Output the [X, Y] coordinate of the center of the cell containing the given text.  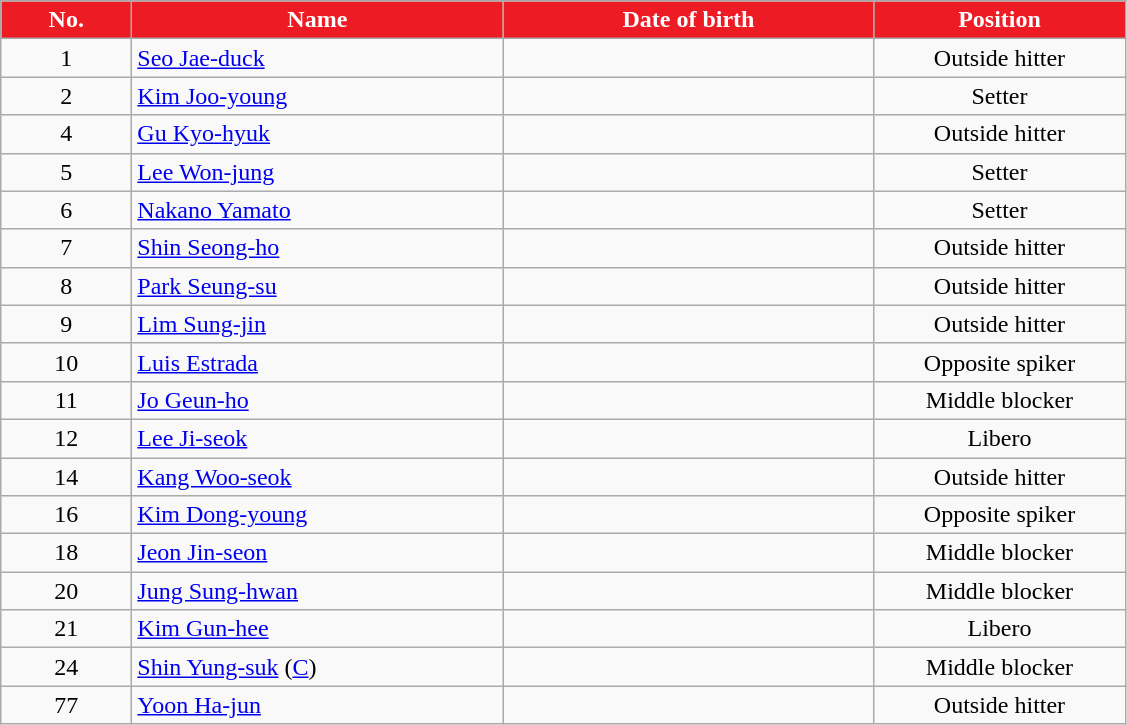
Position [1000, 20]
Kim Dong-young [318, 515]
6 [66, 210]
Kim Gun-hee [318, 629]
Gu Kyo-hyuk [318, 134]
Shin Seong-ho [318, 248]
Park Seung-su [318, 286]
Seo Jae-duck [318, 58]
Yoon Ha-jun [318, 705]
14 [66, 477]
Kang Woo-seok [318, 477]
24 [66, 667]
1 [66, 58]
4 [66, 134]
5 [66, 172]
18 [66, 553]
Date of birth [688, 20]
Jo Geun-ho [318, 400]
Lee Ji-seok [318, 438]
77 [66, 705]
Nakano Yamato [318, 210]
16 [66, 515]
Jung Sung-hwan [318, 591]
11 [66, 400]
Lim Sung-jin [318, 324]
2 [66, 96]
Shin Yung-suk (C) [318, 667]
20 [66, 591]
Jeon Jin-seon [318, 553]
8 [66, 286]
12 [66, 438]
No. [66, 20]
Kim Joo-young [318, 96]
Lee Won-jung [318, 172]
9 [66, 324]
Name [318, 20]
21 [66, 629]
7 [66, 248]
10 [66, 362]
Luis Estrada [318, 362]
